From the cell containing the given text, extract its center point as [x, y] coordinate. 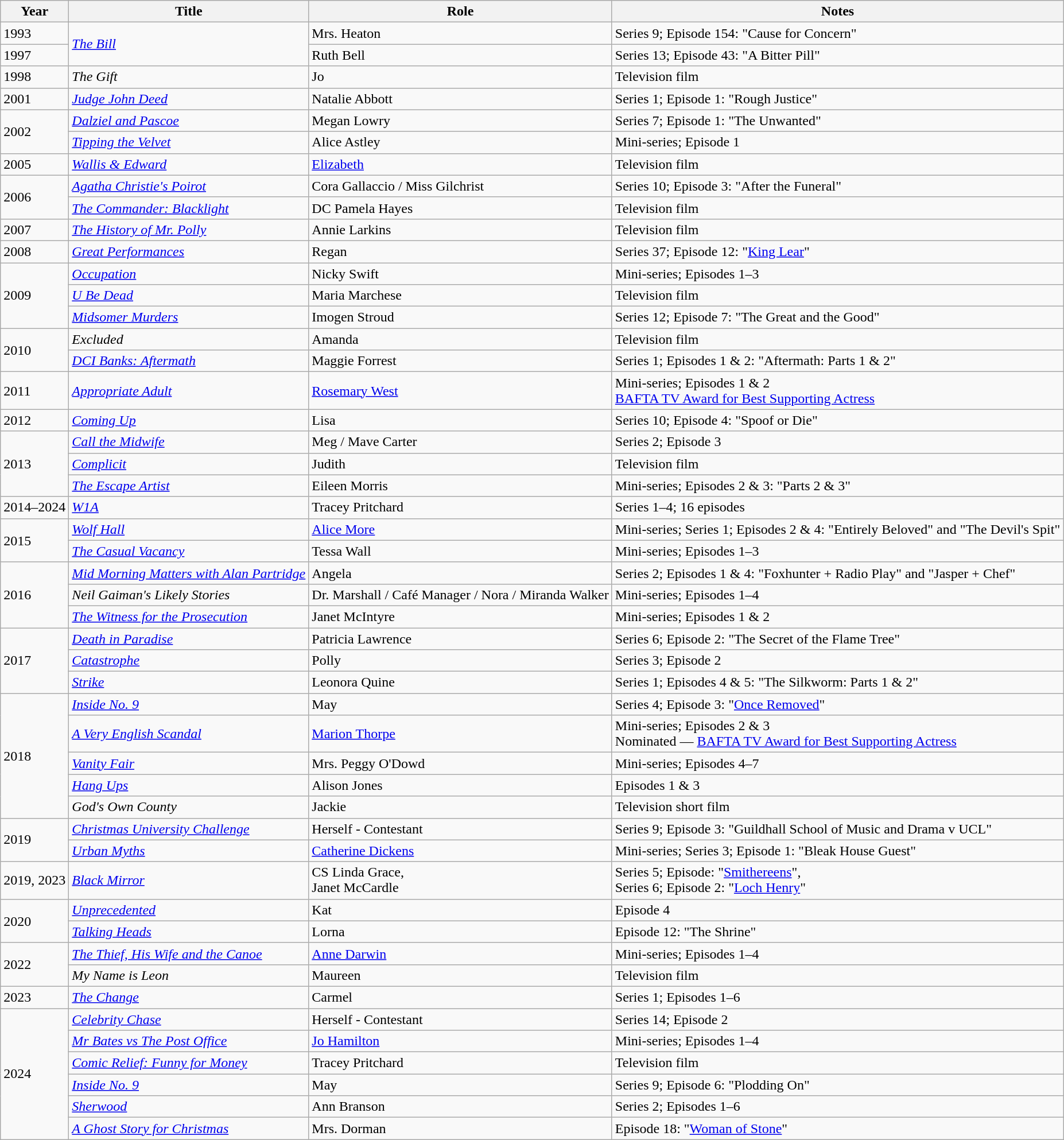
Ann Branson [460, 1107]
U Be Dead [189, 296]
Series 7; Episode 1: "The Unwanted" [837, 121]
1997 [34, 55]
Series 2; Episodes 1 & 4: "Foxhunter + Radio Play" and "Jasper + Chef" [837, 573]
Amanda [460, 339]
Episode 12: "The Shrine" [837, 932]
1998 [34, 77]
Maureen [460, 975]
2019, 2023 [34, 881]
Series 2; Episode 3 [837, 442]
Mini-series; Series 3; Episode 1: "Bleak House Guest" [837, 851]
W1A [189, 507]
Marion Thorpe [460, 734]
Series 5; Episode: "Smithereens",Series 6; Episode 2: "Loch Henry" [837, 881]
2005 [34, 164]
DCI Banks: Aftermath [189, 361]
DC Pamela Hayes [460, 208]
Alice More [460, 529]
Patricia Lawrence [460, 639]
CS Linda Grace,Janet McCardle [460, 881]
My Name is Leon [189, 975]
Mr Bates vs The Post Office [189, 1041]
Death in Paradise [189, 639]
Carmel [460, 997]
Series 1; Episode 1: "Rough Justice" [837, 99]
2023 [34, 997]
Annie Larkins [460, 230]
Natalie Abbott [460, 99]
Nicky Swift [460, 274]
The Change [189, 997]
Dr. Marshall / Café Manager / Nora / Miranda Walker [460, 595]
Jo [460, 77]
Comic Relief: Funny for Money [189, 1063]
Midsomer Murders [189, 317]
Great Performances [189, 251]
Series 37; Episode 12: "King Lear" [837, 251]
The History of Mr. Polly [189, 230]
Jackie [460, 807]
Black Mirror [189, 881]
Occupation [189, 274]
2007 [34, 230]
Jo Hamilton [460, 1041]
Mini-series; Episode 1 [837, 142]
The Thief, His Wife and the Canoe [189, 953]
2015 [34, 540]
God's Own County [189, 807]
2020 [34, 921]
Ruth Bell [460, 55]
Role [460, 11]
Neil Gaiman's Likely Stories [189, 595]
Year [34, 11]
Tipping the Velvet [189, 142]
Rosemary West [460, 390]
Christmas University Challenge [189, 829]
Mini-series; Episodes 1 & 2 [837, 616]
Mini-series; Episodes 1 & 2BAFTA TV Award for Best Supporting Actress [837, 390]
Sherwood [189, 1107]
Title [189, 11]
2012 [34, 420]
2022 [34, 964]
Polly [460, 661]
Agatha Christie's Poirot [189, 186]
2001 [34, 99]
Regan [460, 251]
Series 9; Episode 3: "Guildhall School of Music and Drama v UCL" [837, 829]
Episode 18: "Woman of Stone" [837, 1129]
Mini-series; Episodes 4–7 [837, 763]
Mrs. Heaton [460, 33]
Vanity Fair [189, 763]
2002 [34, 131]
A Very English Scandal [189, 734]
Judith [460, 464]
Alison Jones [460, 785]
Appropriate Adult [189, 390]
Series 1; Episodes 1–6 [837, 997]
The Commander: Blacklight [189, 208]
Series 1–4; 16 episodes [837, 507]
Series 12; Episode 7: "The Great and the Good" [837, 317]
Unprecedented [189, 910]
2014–2024 [34, 507]
Mrs. Peggy O'Dowd [460, 763]
Series 2; Episodes 1–6 [837, 1107]
The Witness for the Prosecution [189, 616]
2013 [34, 464]
Judge John Deed [189, 99]
The Bill [189, 44]
Leonora Quine [460, 683]
Catastrophe [189, 661]
Mini-series; Series 1; Episodes 2 & 4: "Entirely Beloved" and "The Devil's Spit" [837, 529]
Celebrity Chase [189, 1019]
2008 [34, 251]
Series 9; Episode 6: "Plodding On" [837, 1085]
Alice Astley [460, 142]
The Gift [189, 77]
Angela [460, 573]
Series 13; Episode 43: "A Bitter Pill" [837, 55]
The Escape Artist [189, 486]
Series 10; Episode 3: "After the Funeral" [837, 186]
Series 6; Episode 2: "The Secret of the Flame Tree" [837, 639]
Series 10; Episode 4: "Spoof or Die" [837, 420]
2019 [34, 840]
Call the Midwife [189, 442]
Wolf Hall [189, 529]
The Casual Vacancy [189, 551]
Lisa [460, 420]
Hang Ups [189, 785]
Elizabeth [460, 164]
Janet McIntyre [460, 616]
2010 [34, 350]
Series 3; Episode 2 [837, 661]
Mrs. Dorman [460, 1129]
Coming Up [189, 420]
1993 [34, 33]
Lorna [460, 932]
2016 [34, 595]
Megan Lowry [460, 121]
Excluded [189, 339]
Series 4; Episode 3: "Once Removed" [837, 704]
Eileen Morris [460, 486]
A Ghost Story for Christmas [189, 1129]
Urban Myths [189, 851]
Strike [189, 683]
Episode 4 [837, 910]
2009 [34, 296]
Mini-series; Episodes 2 & 3: "Parts 2 & 3" [837, 486]
2017 [34, 661]
Dalziel and Pascoe [189, 121]
Series 9; Episode 154: "Cause for Concern" [837, 33]
Wallis & Edward [189, 164]
Mini-series; Episodes 2 & 3Nominated — BAFTA TV Award for Best Supporting Actress [837, 734]
2018 [34, 755]
Catherine Dickens [460, 851]
Maggie Forrest [460, 361]
2006 [34, 197]
Tessa Wall [460, 551]
Cora Gallaccio / Miss Gilchrist [460, 186]
Mid Morning Matters with Alan Partridge [189, 573]
Series 1; Episodes 1 & 2: "Aftermath: Parts 1 & 2" [837, 361]
Anne Darwin [460, 953]
Maria Marchese [460, 296]
Series 1; Episodes 4 & 5: "The Silkworm: Parts 1 & 2" [837, 683]
Television short film [837, 807]
2024 [34, 1073]
Notes [837, 11]
Series 14; Episode 2 [837, 1019]
2011 [34, 390]
Episodes 1 & 3 [837, 785]
Talking Heads [189, 932]
Complicit [189, 464]
Meg / Mave Carter [460, 442]
Imogen Stroud [460, 317]
Kat [460, 910]
